Find where the given text appears and provide that cell's center as (X, Y) coordinate. 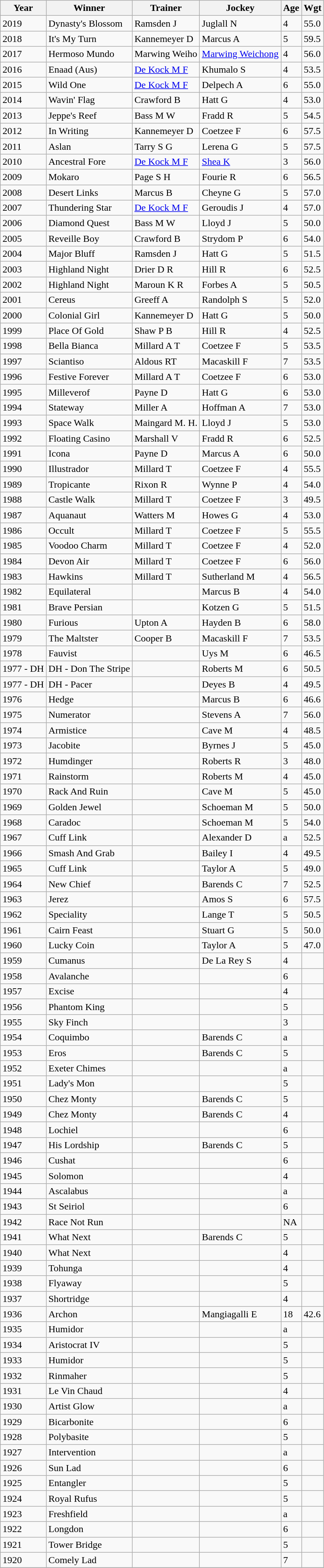
Furious (89, 623)
Smash And Grab (89, 853)
Coquimbo (89, 1038)
Jacobite (89, 746)
1956 (23, 1007)
1983 (23, 576)
Devon Air (89, 561)
Cumanus (89, 961)
1991 (23, 454)
1936 (23, 1314)
1965 (23, 868)
1927 (23, 1453)
Cairn Feast (89, 930)
2013 (23, 115)
Strydom P (240, 239)
Juglall N (240, 23)
59.5 (312, 39)
Forbes A (240, 285)
1921 (23, 1545)
1926 (23, 1468)
Le Vin Chaud (89, 1391)
Phantom King (89, 1007)
Stevens A (240, 715)
Fourie R (240, 177)
1979 (23, 638)
1969 (23, 807)
Numerator (89, 715)
Aslan (89, 146)
Alexander D (240, 838)
Aldous RT (166, 361)
Shortridge (89, 1299)
Lady's Mon (89, 1084)
1922 (23, 1529)
1948 (23, 1130)
Wynne P (240, 484)
1938 (23, 1283)
Trainer (166, 8)
Cooper B (166, 638)
Byrnes J (240, 746)
1933 (23, 1360)
Tohunga (89, 1268)
1942 (23, 1222)
1931 (23, 1391)
1964 (23, 884)
Solomon (89, 1176)
1990 (23, 469)
Humdinger (89, 761)
Drier D R (166, 269)
1952 (23, 1068)
Age (291, 8)
48.0 (312, 761)
Stateway (89, 407)
DH - Don The Stripe (89, 669)
1961 (23, 930)
Sutherland M (240, 576)
DH - Pacer (89, 684)
2018 (23, 39)
Maingard M. H. (166, 423)
Lucky Coin (89, 945)
Marshall V (166, 438)
1985 (23, 546)
1958 (23, 976)
Kotzen G (240, 607)
1947 (23, 1145)
Golden Jewel (89, 807)
Diamond Quest (89, 223)
Intervention (89, 1453)
Archon (89, 1314)
Speciality (89, 914)
Reveille Boy (89, 239)
Cushat (89, 1160)
Deyes B (240, 684)
Jerez (89, 899)
Rixon R (166, 484)
47.0 (312, 945)
Khumalo S (240, 69)
1924 (23, 1499)
Colonial Girl (89, 315)
2002 (23, 285)
Rainstorm (89, 776)
1925 (23, 1483)
Icona (89, 454)
Equilateral (89, 592)
Sciantiso (89, 361)
Voodoo Charm (89, 546)
Lochiel (89, 1130)
1962 (23, 914)
Shaw P B (166, 331)
2012 (23, 131)
1975 (23, 715)
Bailey I (240, 853)
In Writing (89, 131)
1944 (23, 1191)
Hermoso Mundo (89, 54)
2001 (23, 300)
Bella Bianca (89, 346)
Eros (89, 1053)
1992 (23, 438)
1996 (23, 377)
Festive Forever (89, 377)
1959 (23, 961)
1937 (23, 1299)
1943 (23, 1207)
1973 (23, 746)
Dynasty's Blossom (89, 23)
Entangler (89, 1483)
Major Bluff (89, 254)
46.5 (312, 653)
2000 (23, 315)
1929 (23, 1421)
It's My Turn (89, 39)
1978 (23, 653)
1953 (23, 1053)
Hedge (89, 700)
Flyaway (89, 1283)
1986 (23, 530)
1955 (23, 1022)
Year (23, 8)
Comely Lad (89, 1560)
2009 (23, 177)
1980 (23, 623)
Armistice (89, 730)
De La Rey S (240, 961)
2019 (23, 23)
Enaad (Aus) (89, 69)
1974 (23, 730)
54.5 (312, 115)
Hawkins (89, 576)
Rack And Ruin (89, 792)
1946 (23, 1160)
1988 (23, 500)
Excise (89, 992)
Howes G (240, 515)
1970 (23, 792)
49.0 (312, 868)
2010 (23, 161)
2008 (23, 193)
Mokaro (89, 177)
1987 (23, 515)
New Chief (89, 884)
1950 (23, 1099)
Fauvist (89, 653)
1997 (23, 361)
58.0 (312, 623)
Caradoc (89, 822)
Jockey (240, 8)
1932 (23, 1375)
Geroudis J (240, 208)
1928 (23, 1437)
Upton A (166, 623)
Cheyne G (240, 193)
Maroun K R (166, 285)
1966 (23, 853)
Artist Glow (89, 1406)
Randolph S (240, 300)
1984 (23, 561)
Cereus (89, 300)
1999 (23, 331)
Sun Lad (89, 1468)
His Lordship (89, 1145)
Miller A (166, 407)
Wgt (312, 8)
Illustrador (89, 469)
1998 (23, 346)
1920 (23, 1560)
Aristocrat IV (89, 1345)
Castle Walk (89, 500)
Wavin' Flag (89, 100)
1954 (23, 1038)
Wild One (89, 85)
1945 (23, 1176)
1935 (23, 1329)
2011 (23, 146)
Aquanaut (89, 515)
1972 (23, 761)
Floating Casino (89, 438)
Place Of Gold (89, 331)
Hayden B (240, 623)
1982 (23, 592)
Bicarbonite (89, 1421)
Marwing Weiho (166, 54)
Greeff A (166, 300)
Amos S (240, 899)
Desert Links (89, 193)
Exeter Chimes (89, 1068)
2005 (23, 239)
Shea K (240, 161)
1963 (23, 899)
18 (291, 1314)
Sky Finch (89, 1022)
Lerena G (240, 146)
Tower Bridge (89, 1545)
Lange T (240, 914)
St Seiriol (89, 1207)
Marwing Weichong (240, 54)
1981 (23, 607)
2004 (23, 254)
Winner (89, 8)
Milleverof (89, 392)
2016 (23, 69)
Tropicante (89, 484)
42.6 (312, 1314)
NA (291, 1222)
1994 (23, 407)
Longdon (89, 1529)
Tarry S G (166, 146)
Avalanche (89, 976)
Stuart G (240, 930)
Brave Persian (89, 607)
Freshfield (89, 1514)
Hoffman A (240, 407)
2006 (23, 223)
1976 (23, 700)
1960 (23, 945)
46.6 (312, 700)
1995 (23, 392)
1957 (23, 992)
Watters M (166, 515)
Thundering Star (89, 208)
Rinmaher (89, 1375)
Roberts R (240, 761)
Page S H (166, 177)
1930 (23, 1406)
1967 (23, 838)
Jeppe's Reef (89, 115)
1934 (23, 1345)
2015 (23, 85)
Royal Rufus (89, 1499)
Occult (89, 530)
Polybasite (89, 1437)
1971 (23, 776)
Uys M (240, 653)
1939 (23, 1268)
2014 (23, 100)
1968 (23, 822)
Space Walk (89, 423)
1923 (23, 1514)
1951 (23, 1084)
The Maltster (89, 638)
1941 (23, 1237)
1993 (23, 423)
Ascalabus (89, 1191)
2003 (23, 269)
Race Not Run (89, 1222)
Mangiagalli E (240, 1314)
1949 (23, 1114)
2007 (23, 208)
48.5 (312, 730)
2017 (23, 54)
Delpech A (240, 85)
1940 (23, 1253)
1989 (23, 484)
Ancestral Fore (89, 161)
